Detect which cell encompasses the target text, then output its [X, Y] center coordinate. 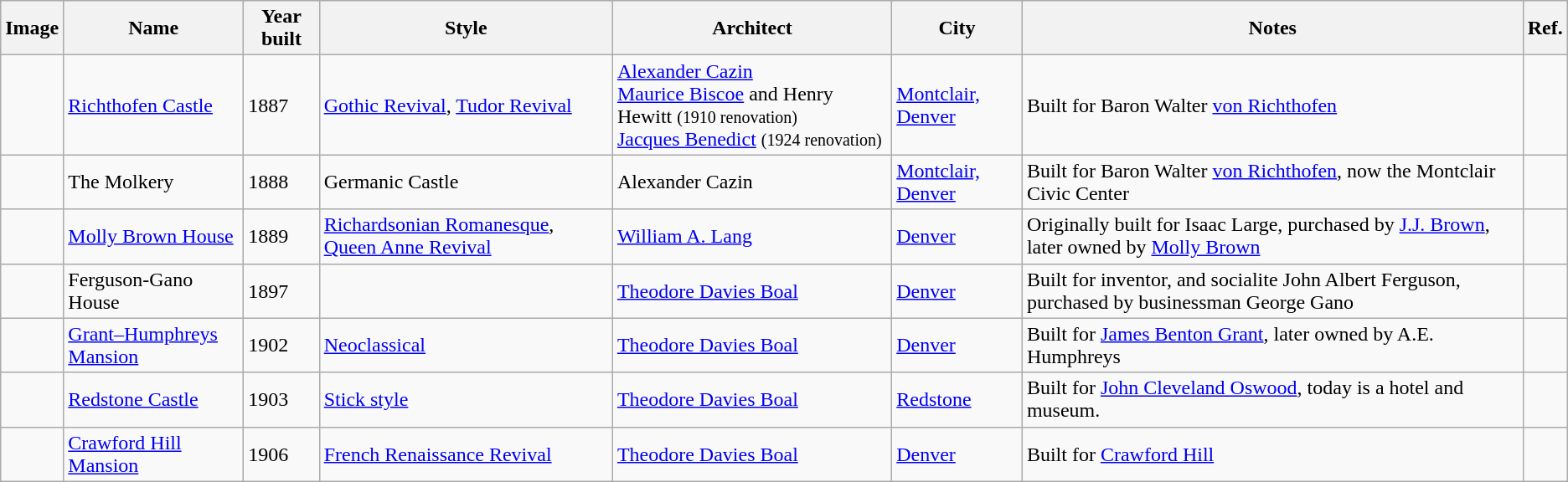
Grant–Humphreys Mansion [154, 345]
1887 [281, 105]
The Molkery [154, 182]
1906 [281, 454]
Built for inventor, and socialite John Albert Ferguson, purchased by businessman George Gano [1272, 291]
Name [154, 28]
Redstone Castle [154, 400]
Alexander Cazin [752, 182]
Stick style [466, 400]
Style [466, 28]
Ferguson-Gano House [154, 291]
Built for Crawford Hill [1272, 454]
Year built [281, 28]
Built for James Benton Grant, later owned by A.E. Humphreys [1272, 345]
Originally built for Isaac Large, purchased by J.J. Brown, later owned by Molly Brown [1272, 236]
1902 [281, 345]
1889 [281, 236]
Crawford Hill Mansion [154, 454]
Alexander CazinMaurice Biscoe and Henry Hewitt (1910 renovation)Jacques Benedict (1924 renovation) [752, 105]
Molly Brown House [154, 236]
Built for Baron Walter von Richthofen [1272, 105]
Notes [1272, 28]
Richardsonian Romanesque, Queen Anne Revival [466, 236]
Image [32, 28]
Architect [752, 28]
City [957, 28]
Built for John Cleveland Oswood, today is a hotel and museum. [1272, 400]
1903 [281, 400]
1897 [281, 291]
French Renaissance Revival [466, 454]
Germanic Castle [466, 182]
Redstone [957, 400]
Neoclassical [466, 345]
Richthofen Castle [154, 105]
Ref. [1545, 28]
William A. Lang [752, 236]
1888 [281, 182]
Built for Baron Walter von Richthofen, now the Montclair Civic Center [1272, 182]
Gothic Revival, Tudor Revival [466, 105]
